Provide the [x, y] coordinate of the cell's center where the given text is located.  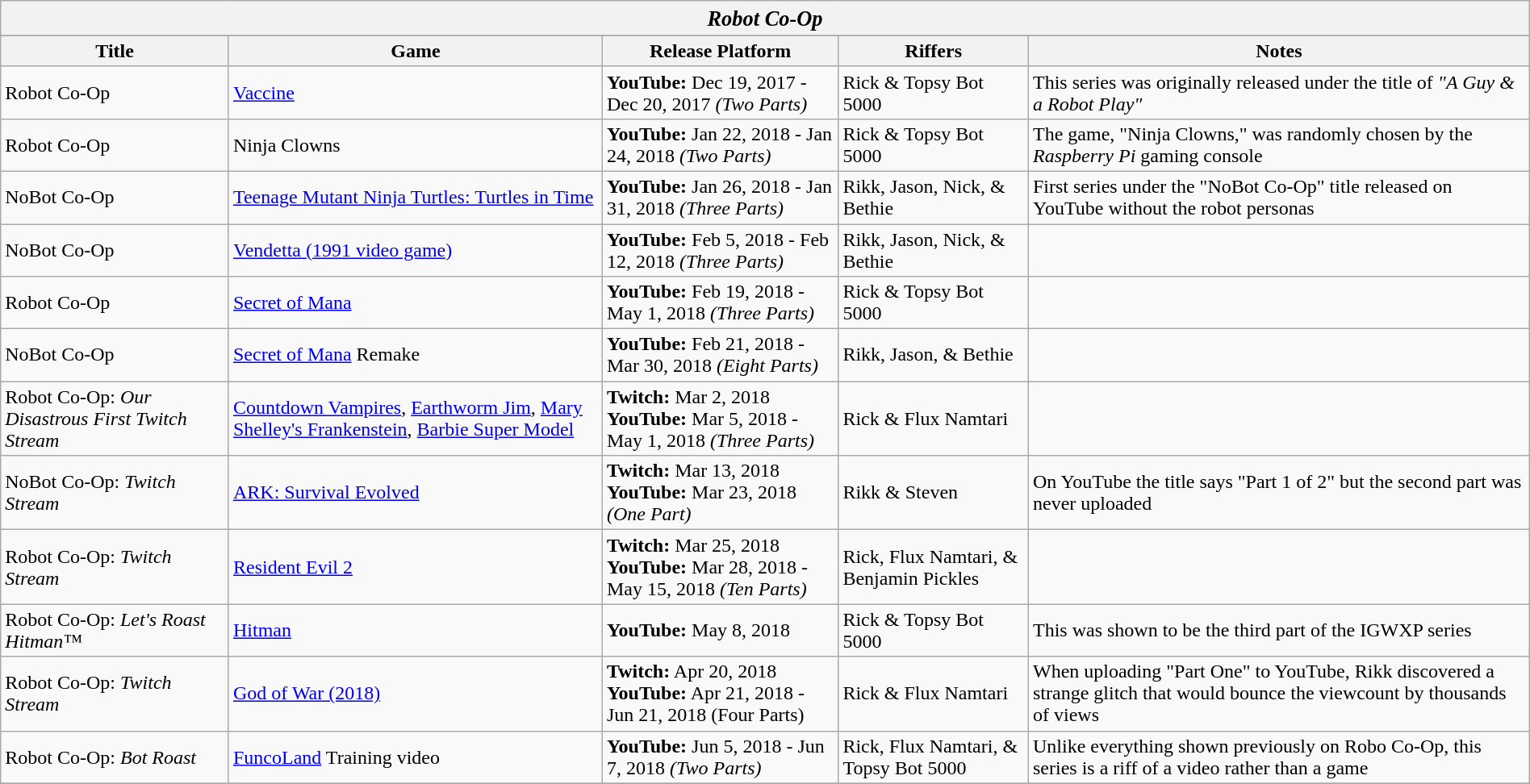
Rick, Flux Namtari, & Benjamin Pickles [934, 567]
Title [115, 51]
Secret of Mana [415, 303]
ARK: Survival Evolved [415, 493]
God of War (2018) [415, 694]
Countdown Vampires, Earthworm Jim, Mary Shelley's Frankenstein, Barbie Super Model [415, 419]
Twitch: Mar 13, 2018YouTube: Mar 23, 2018 (One Part) [720, 493]
NoBot Co-Op: Twitch Stream [115, 493]
Riffers [934, 51]
Robot Co-Op: Let's Roast Hitman™ [115, 631]
YouTube: Jan 22, 2018 - Jan 24, 2018 (Two Parts) [720, 145]
Twitch: Mar 2, 2018YouTube: Mar 5, 2018 - May 1, 2018 (Three Parts) [720, 419]
Vaccine [415, 92]
Rikk, Jason, & Bethie [934, 355]
The game, "Ninja Clowns," was randomly chosen by the Raspberry Pi gaming console [1278, 145]
This was shown to be the third part of the IGWXP series [1278, 631]
Hitman [415, 631]
FuncoLand Training video [415, 757]
YouTube: Dec 19, 2017 - Dec 20, 2017 (Two Parts) [720, 92]
Resident Evil 2 [415, 567]
This series was originally released under the title of "A Guy & a Robot Play" [1278, 92]
Secret of Mana Remake [415, 355]
Game [415, 51]
Notes [1278, 51]
Robot Co-Op: Our Disastrous First Twitch Stream [115, 419]
When uploading "Part One" to YouTube, Rikk discovered a strange glitch that would bounce the viewcount by thousands of views [1278, 694]
Rikk & Steven [934, 493]
YouTube: Jun 5, 2018 - Jun 7, 2018 (Two Parts) [720, 757]
YouTube: May 8, 2018 [720, 631]
Unlike everything shown previously on Robo Co-Op, this series is a riff of a video rather than a game [1278, 757]
Release Platform [720, 51]
YouTube: Feb 5, 2018 - Feb 12, 2018 (Three Parts) [720, 250]
YouTube: Jan 26, 2018 - Jan 31, 2018 (Three Parts) [720, 197]
YouTube: Feb 21, 2018 - Mar 30, 2018 (Eight Parts) [720, 355]
Twitch: Mar 25, 2018YouTube: Mar 28, 2018 - May 15, 2018 (Ten Parts) [720, 567]
Twitch: Apr 20, 2018YouTube: Apr 21, 2018 - Jun 21, 2018 (Four Parts) [720, 694]
First series under the "NoBot Co-Op" title released on YouTube without the robot personas [1278, 197]
Vendetta (1991 video game) [415, 250]
Teenage Mutant Ninja Turtles: Turtles in Time [415, 197]
Robot Co-Op: Bot Roast [115, 757]
Ninja Clowns [415, 145]
Rick, Flux Namtari, & Topsy Bot 5000 [934, 757]
YouTube: Feb 19, 2018 - May 1, 2018 (Three Parts) [720, 303]
On YouTube the title says "Part 1 of 2" but the second part was never uploaded [1278, 493]
